Return the [X, Y] coordinate for the center point of the cell that contains the specified text.  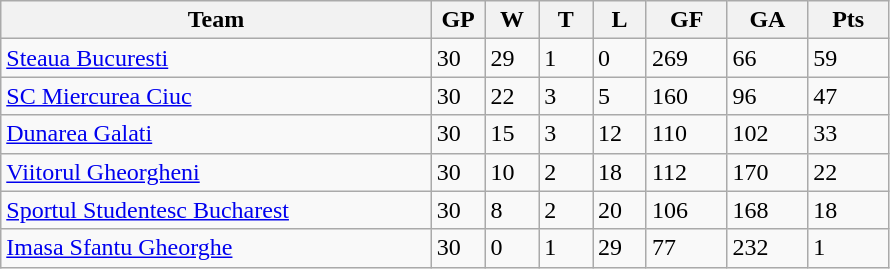
GF [686, 20]
Steaua Bucuresti [216, 58]
Sportul Studentesc Bucharest [216, 210]
20 [620, 210]
Dunarea Galati [216, 134]
Viitorul Gheorgheni [216, 172]
59 [848, 58]
5 [620, 96]
102 [768, 134]
15 [512, 134]
168 [768, 210]
10 [512, 172]
47 [848, 96]
L [620, 20]
170 [768, 172]
110 [686, 134]
77 [686, 248]
GP [458, 20]
Pts [848, 20]
W [512, 20]
12 [620, 134]
112 [686, 172]
Imasa Sfantu Gheorghe [216, 248]
232 [768, 248]
SC Miercurea Ciuc [216, 96]
106 [686, 210]
T [566, 20]
160 [686, 96]
8 [512, 210]
269 [686, 58]
GA [768, 20]
Team [216, 20]
66 [768, 58]
96 [768, 96]
33 [848, 134]
